Pinpoint the cell where the given text exists, returning its [X, Y] midpoint coordinate. 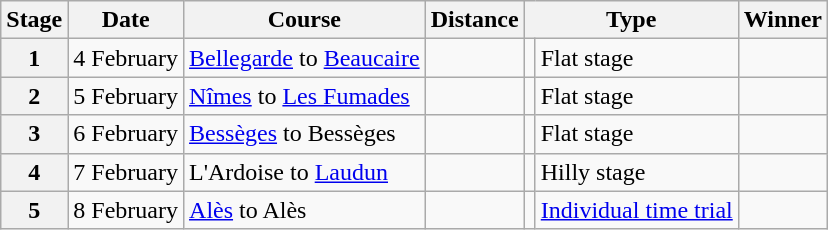
Bessèges to Bessèges [305, 134]
6 February [126, 134]
Individual time trial [636, 210]
Hilly stage [636, 172]
7 February [126, 172]
4 [34, 172]
5 February [126, 96]
8 February [126, 210]
5 [34, 210]
L'Ardoise to Laudun [305, 172]
3 [34, 134]
Type [631, 20]
Bellegarde to Beaucaire [305, 58]
Stage [34, 20]
2 [34, 96]
4 February [126, 58]
Nîmes to Les Fumades [305, 96]
Course [305, 20]
1 [34, 58]
Distance [474, 20]
Date [126, 20]
Alès to Alès [305, 210]
Winner [782, 20]
